Locate the cell with the specified text and output its [X, Y] center coordinate. 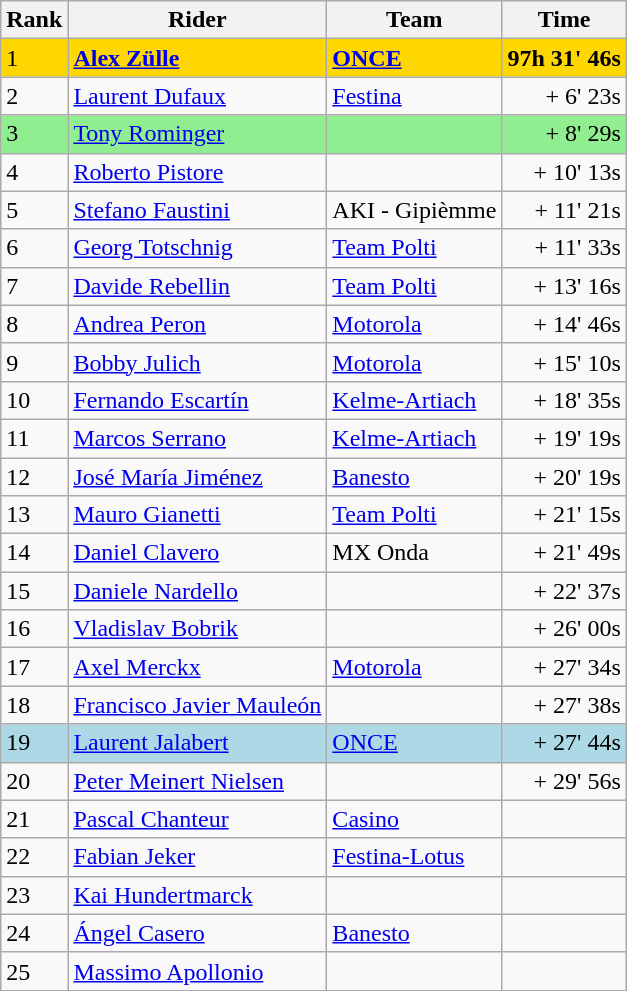
3 [34, 134]
Vladislav Bobrik [198, 629]
13 [34, 515]
Rank [34, 20]
11 [34, 438]
+ 6' 23s [564, 96]
+ 21' 49s [564, 553]
1 [34, 58]
+ 20' 19s [564, 477]
25 [34, 971]
Mauro Gianetti [198, 515]
Festina [414, 96]
17 [34, 667]
Massimo Apollonio [198, 971]
Bobby Julich [198, 362]
Davide Rebellin [198, 286]
2 [34, 96]
22 [34, 857]
Daniele Nardello [198, 591]
Marcos Serrano [198, 438]
+ 29' 56s [564, 781]
23 [34, 895]
19 [34, 743]
Tony Rominger [198, 134]
+ 18' 35s [564, 400]
AKI - Gipièmme [414, 210]
Alex Zülle [198, 58]
Fernando Escartín [198, 400]
Laurent Dufaux [198, 96]
+ 15' 10s [564, 362]
Stefano Faustini [198, 210]
6 [34, 248]
Time [564, 20]
Kai Hundertmarck [198, 895]
Francisco Javier Mauleón [198, 705]
Fabian Jeker [198, 857]
4 [34, 172]
MX Onda [414, 553]
+ 27' 38s [564, 705]
+ 8' 29s [564, 134]
+ 11' 33s [564, 248]
9 [34, 362]
Team [414, 20]
Festina-Lotus [414, 857]
Peter Meinert Nielsen [198, 781]
14 [34, 553]
José María Jiménez [198, 477]
Casino [414, 819]
+ 13' 16s [564, 286]
Ángel Casero [198, 933]
+ 27' 34s [564, 667]
24 [34, 933]
Laurent Jalabert [198, 743]
Georg Totschnig [198, 248]
+ 14' 46s [564, 324]
97h 31' 46s [564, 58]
Pascal Chanteur [198, 819]
21 [34, 819]
5 [34, 210]
+ 11' 21s [564, 210]
12 [34, 477]
+ 26' 00s [564, 629]
Rider [198, 20]
+ 21' 15s [564, 515]
Andrea Peron [198, 324]
+ 10' 13s [564, 172]
+ 27' 44s [564, 743]
Roberto Pistore [198, 172]
16 [34, 629]
+ 19' 19s [564, 438]
Daniel Clavero [198, 553]
8 [34, 324]
20 [34, 781]
Axel Merckx [198, 667]
10 [34, 400]
+ 22' 37s [564, 591]
15 [34, 591]
18 [34, 705]
7 [34, 286]
